Identify which cell holds the provided text, then report its (X, Y) central coordinate. 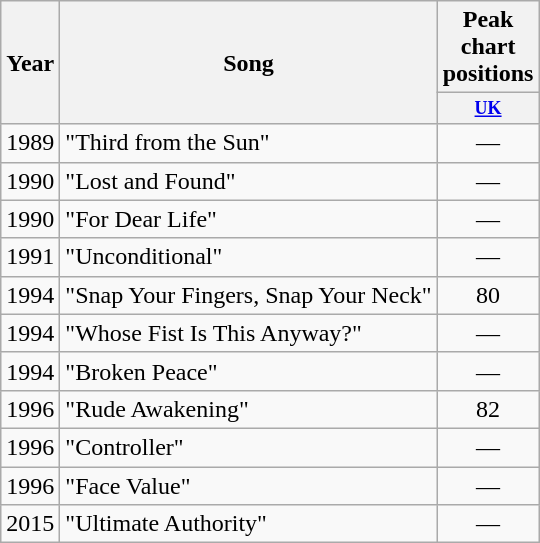
1991 (30, 257)
1989 (30, 143)
UK (488, 108)
"Broken Peace" (248, 371)
"Lost and Found" (248, 181)
Year (30, 62)
82 (488, 409)
"Whose Fist Is This Anyway?" (248, 333)
"Controller" (248, 447)
"Rude Awakening" (248, 409)
Song (248, 62)
"Face Value" (248, 486)
"Snap Your Fingers, Snap Your Neck" (248, 295)
"Unconditional" (248, 257)
"Ultimate Authority" (248, 524)
Peak chart positions (488, 47)
2015 (30, 524)
80 (488, 295)
"For Dear Life" (248, 219)
"Third from the Sun" (248, 143)
